For the text-containing cell, return its midpoint in [X, Y] coordinate format. 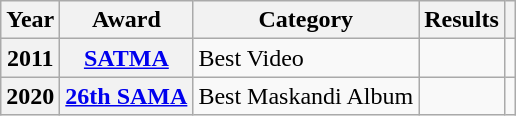
2020 [30, 96]
26th SAMA [126, 96]
Best Maskandi Album [306, 96]
Best Video [306, 58]
2011 [30, 58]
SATMA [126, 58]
Year [30, 20]
Results [462, 20]
Award [126, 20]
Category [306, 20]
